Identify which cell holds the provided text, then report its (x, y) central coordinate. 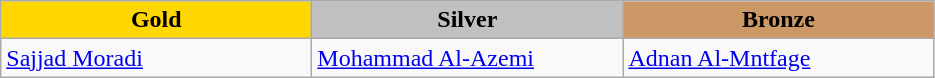
Mohammad Al-Azemi (468, 58)
Adnan Al-Mntfage (778, 58)
Silver (468, 20)
Bronze (778, 20)
Sajjad Moradi (156, 58)
Gold (156, 20)
